Locate the cell with the specified text and output its [x, y] center coordinate. 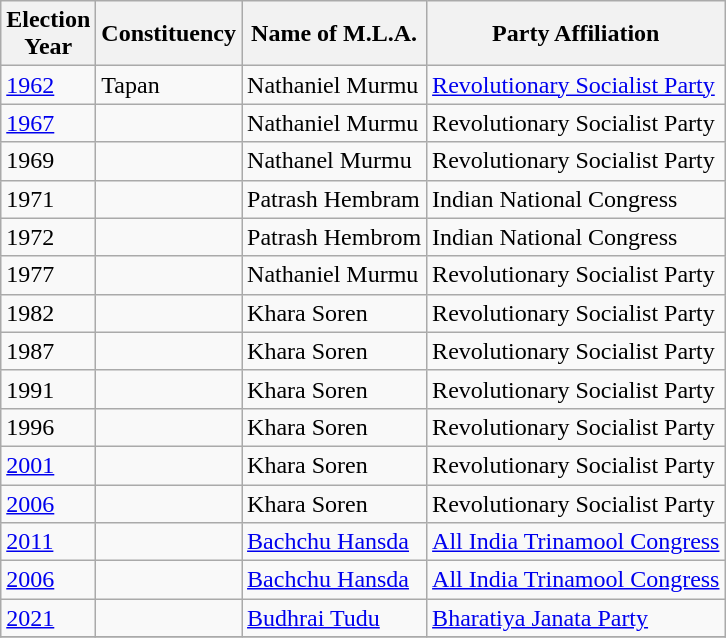
2011 [48, 542]
1991 [48, 389]
2021 [48, 618]
Party Affiliation [576, 34]
2001 [48, 465]
Nathanel Murmu [334, 161]
1969 [48, 161]
Tapan [169, 85]
1982 [48, 313]
Budhrai Tudu [334, 618]
Constituency [169, 34]
1972 [48, 237]
1996 [48, 427]
1977 [48, 275]
Patrash Hembrom [334, 237]
Bharatiya Janata Party [576, 618]
Patrash Hembram [334, 199]
Election Year [48, 34]
Name of M.L.A. [334, 34]
1987 [48, 351]
1971 [48, 199]
1967 [48, 123]
1962 [48, 85]
